Scan for the cell matching the given text and deliver its [x, y] coordinate at center. 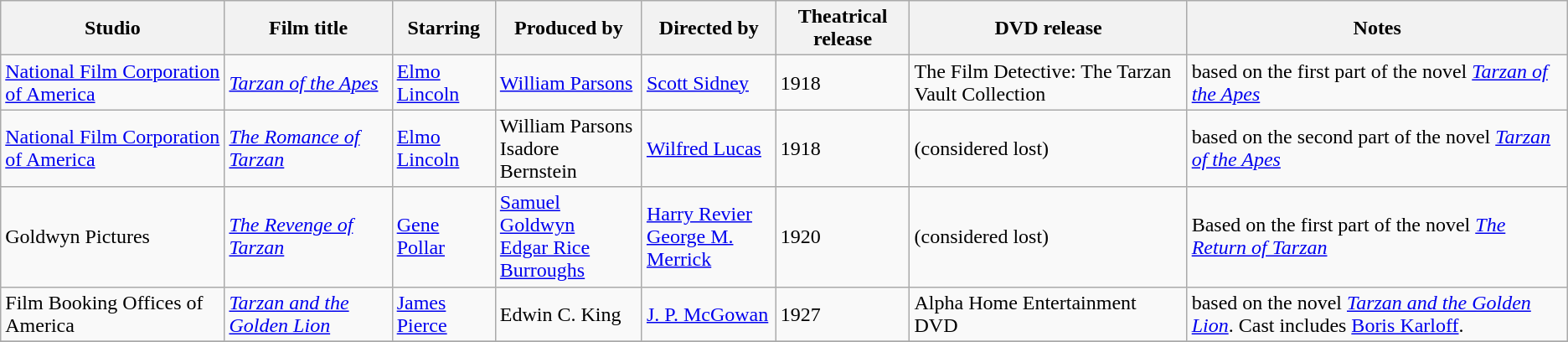
Wilfred Lucas [709, 148]
Directed by [709, 28]
Film title [308, 28]
James Pierce [444, 313]
Edwin C. King [568, 313]
1920 [843, 236]
William Parsons [568, 82]
based on the second part of the novel Tarzan of the Apes [1377, 148]
Harry RevierGeorge M. Merrick [709, 236]
Samuel GoldwynEdgar Rice Burroughs [568, 236]
The Revenge of Tarzan [308, 236]
Produced by [568, 28]
The Romance of Tarzan [308, 148]
Goldwyn Pictures [112, 236]
Film Booking Offices of America [112, 313]
Alpha Home Entertainment DVD [1049, 313]
Theatrical release [843, 28]
Based on the first part of the novel The Return of Tarzan [1377, 236]
based on the first part of the novel Tarzan of the Apes [1377, 82]
Scott Sidney [709, 82]
William ParsonsIsadore Bernstein [568, 148]
The Film Detective: The Tarzan Vault Collection [1049, 82]
1927 [843, 313]
Starring [444, 28]
Studio [112, 28]
J. P. McGowan [709, 313]
DVD release [1049, 28]
Tarzan of the Apes [308, 82]
based on the novel Tarzan and the Golden Lion. Cast includes Boris Karloff. [1377, 313]
Tarzan and the Golden Lion [308, 313]
Gene Pollar [444, 236]
Notes [1377, 28]
